Locate the cell with the specified text and output its [X, Y] center coordinate. 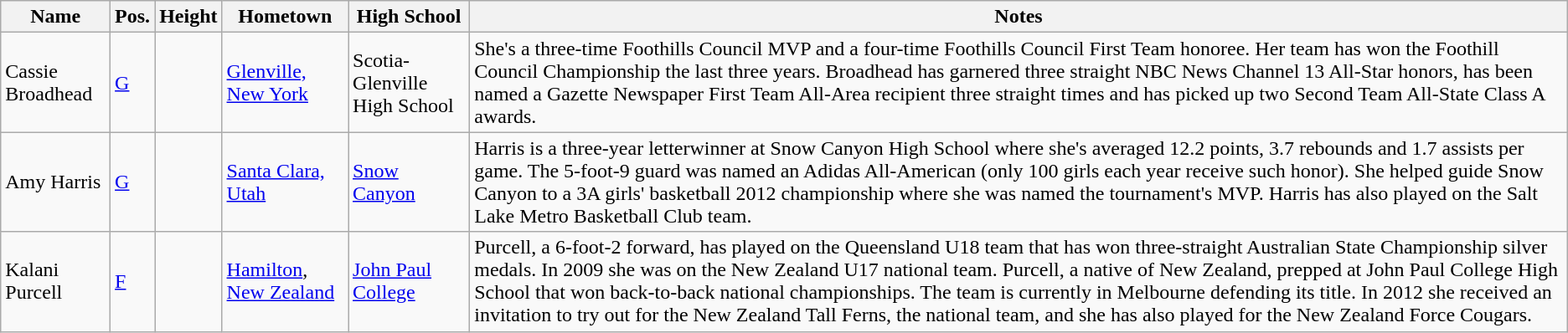
F [132, 281]
Amy Harris [55, 182]
Name [55, 17]
John Paul College [409, 281]
Height [188, 17]
Cassie Broadhead [55, 82]
Kalani Purcell [55, 281]
Snow Canyon [409, 182]
Glenville, New York [285, 82]
Pos. [132, 17]
Santa Clara, Utah [285, 182]
Notes [1019, 17]
Hamilton, New Zealand [285, 281]
Scotia-Glenville High School [409, 82]
Hometown [285, 17]
High School [409, 17]
